Detect which cell encompasses the target text, then output its [X, Y] center coordinate. 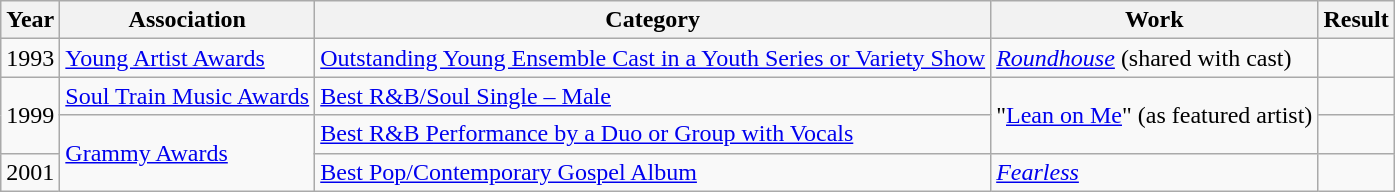
1993 [30, 58]
Best R&B/Soul Single – Male [653, 96]
Best R&B Performance by a Duo or Group with Vocals [653, 134]
Work [1154, 20]
Soul Train Music Awards [188, 96]
Roundhouse (shared with cast) [1154, 58]
2001 [30, 172]
Young Artist Awards [188, 58]
1999 [30, 115]
Fearless [1154, 172]
Outstanding Young Ensemble Cast in a Youth Series or Variety Show [653, 58]
Best Pop/Contemporary Gospel Album [653, 172]
Category [653, 20]
Year [30, 20]
Association [188, 20]
Grammy Awards [188, 153]
Result [1356, 20]
"Lean on Me" (as featured artist) [1154, 115]
